Pinpoint the cell where the given text exists, returning its (X, Y) midpoint coordinate. 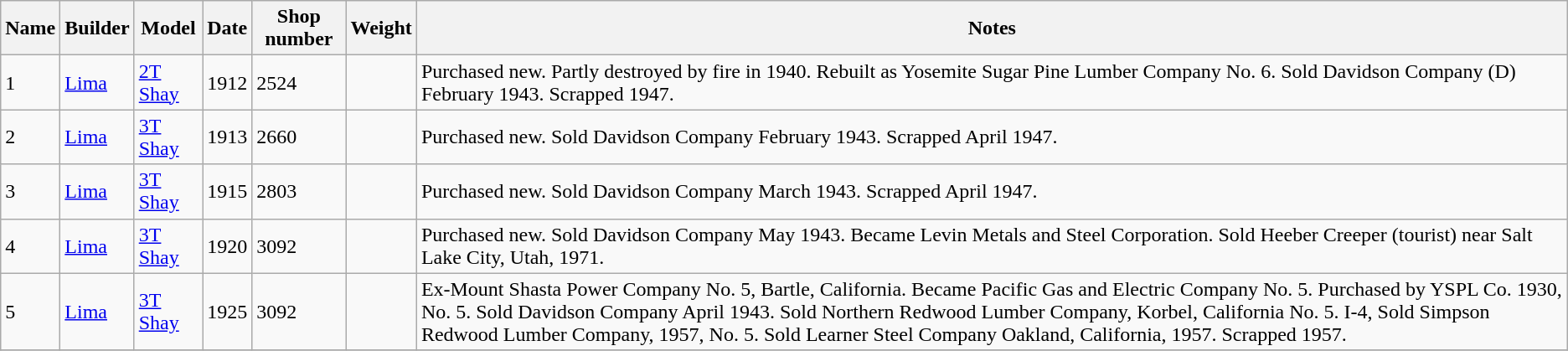
Weight (381, 28)
2T Shay (168, 82)
Notes (992, 28)
Model (168, 28)
1915 (228, 191)
Name (30, 28)
3 (30, 191)
4 (30, 246)
1 (30, 82)
1913 (228, 137)
1920 (228, 246)
1925 (228, 312)
Builder (97, 28)
2 (30, 137)
Shop number (299, 28)
5 (30, 312)
2524 (299, 82)
Purchased new. Sold Davidson Company February 1943. Scrapped April 1947. (992, 137)
1912 (228, 82)
Purchased new. Sold Davidson Company March 1943. Scrapped April 1947. (992, 191)
2660 (299, 137)
2803 (299, 191)
Date (228, 28)
